Scan for the cell matching the given text and deliver its [X, Y] coordinate at center. 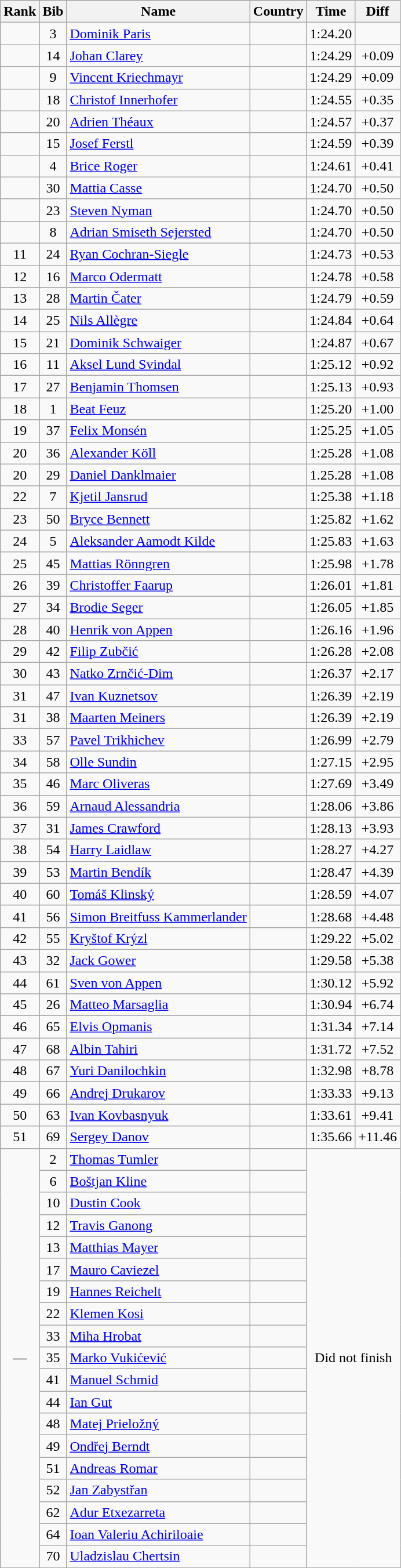
Rank [20, 12]
1:33.61 [331, 1115]
Sergey Danov [158, 1137]
4 [53, 166]
+1.85 [378, 607]
Adrien Théaux [158, 122]
1:28.06 [331, 806]
Albin Tahiri [158, 1049]
Natko Zrnčić-Dim [158, 674]
+3.93 [378, 828]
Ivan Kuznetsov [158, 696]
6 [53, 1181]
Diff [378, 12]
Adur Etxezarreta [158, 1512]
55 [53, 938]
21 [53, 343]
+0.41 [378, 166]
Beat Feuz [158, 409]
63 [53, 1115]
1:31.72 [331, 1049]
+1.96 [378, 629]
+0.35 [378, 100]
Country [278, 12]
1:24.79 [331, 299]
Mauro Caviezel [158, 1269]
1:28.47 [331, 872]
7 [53, 497]
59 [53, 806]
+0.53 [378, 254]
1:29.58 [331, 960]
Harry Laidlaw [158, 850]
+5.38 [378, 960]
+0.92 [378, 365]
Matej Prieložný [158, 1424]
Name [158, 12]
Adrian Smiseth Sejersted [158, 232]
1:25.20 [331, 409]
1:24.87 [331, 343]
Jack Gower [158, 960]
Marc Oliveras [158, 784]
Benjamin Thomsen [158, 387]
+0.58 [378, 277]
+0.39 [378, 144]
+3.49 [378, 784]
1:26.37 [331, 674]
1:25.28 [331, 453]
Steven Nyman [158, 210]
Andreas Romar [158, 1468]
+0.37 [378, 122]
+0.67 [378, 343]
1:30.94 [331, 1005]
+1.78 [378, 563]
Jan Zabystřan [158, 1490]
Dominik Paris [158, 34]
+1.00 [378, 409]
Martin Bendík [158, 872]
70 [53, 1556]
Ondřej Berndt [158, 1446]
+4.39 [378, 872]
+6.74 [378, 1005]
Mattia Casse [158, 188]
Dominik Schwaiger [158, 343]
Henrik von Appen [158, 629]
Ian Gut [158, 1402]
+1.81 [378, 585]
+1.63 [378, 541]
+5.92 [378, 983]
Matthias Mayer [158, 1247]
Filip Zubčić [158, 652]
1:24.57 [331, 122]
1:28.13 [331, 828]
+7.14 [378, 1027]
+4.48 [378, 916]
56 [53, 916]
53 [53, 872]
1:24.73 [331, 254]
1:24.84 [331, 321]
— [20, 1358]
Sven von Appen [158, 983]
1:25.25 [331, 431]
+3.86 [378, 806]
65 [53, 1027]
1:24.61 [331, 166]
Alexander Köll [158, 453]
Uladzislau Chertsin [158, 1556]
1:25.83 [331, 541]
Josef Ferstl [158, 144]
1:26.16 [331, 629]
1:25.13 [331, 387]
Ryan Cochran-Siegle [158, 254]
Ioan Valeriu Achiriloaie [158, 1534]
57 [53, 740]
+5.02 [378, 938]
1 [53, 409]
1:35.66 [331, 1137]
+8.78 [378, 1071]
1:30.12 [331, 983]
Bib [53, 12]
Christoffer Faarup [158, 585]
1:29.22 [331, 938]
Yuri Danilochkin [158, 1071]
1:28.68 [331, 916]
Pavel Trikhichev [158, 740]
Kryštof Krýzl [158, 938]
1:24.55 [331, 100]
1:33.33 [331, 1093]
3 [53, 34]
+1.18 [378, 497]
Brodie Seger [158, 607]
Nils Allègre [158, 321]
54 [53, 850]
Mattias Rönngren [158, 563]
Time [331, 12]
5 [53, 541]
1:31.34 [331, 1027]
Johan Clarey [158, 56]
60 [53, 894]
Christof Innerhofer [158, 100]
Marko Vukićević [158, 1358]
Olle Sundin [158, 762]
32 [53, 960]
+0.64 [378, 321]
Daniel Danklmaier [158, 475]
Manuel Schmid [158, 1380]
1:25.82 [331, 519]
10 [53, 1203]
Aksel Lund Svindal [158, 365]
1:24.59 [331, 144]
1:26.01 [331, 585]
James Crawford [158, 828]
+2.95 [378, 762]
Elvis Opmanis [158, 1027]
67 [53, 1071]
1:26.28 [331, 652]
+2.79 [378, 740]
Arnaud Alessandria [158, 806]
+9.13 [378, 1093]
68 [53, 1049]
Martin Čater [158, 299]
+9.41 [378, 1115]
+4.07 [378, 894]
1:28.27 [331, 850]
+7.52 [378, 1049]
1:32.98 [331, 1071]
+0.93 [378, 387]
1.25.28 [331, 475]
2 [53, 1159]
66 [53, 1093]
1:25.98 [331, 563]
Hannes Reichelt [158, 1291]
Felix Monsén [158, 431]
Bryce Bennett [158, 519]
64 [53, 1534]
Andrej Drukarov [158, 1093]
1:27.15 [331, 762]
Travis Ganong [158, 1225]
61 [53, 983]
Vincent Kriechmayr [158, 78]
Klemen Kosi [158, 1313]
Ivan Kovbasnyuk [158, 1115]
1:24.78 [331, 277]
1:28.59 [331, 894]
Miha Hrobat [158, 1335]
Boštjan Kline [158, 1181]
69 [53, 1137]
1:25.12 [331, 365]
Brice Roger [158, 166]
9 [53, 78]
8 [53, 232]
Matteo Marsaglia [158, 1005]
+0.59 [378, 299]
+11.46 [378, 1137]
Aleksander Aamodt Kilde [158, 541]
1:27.69 [331, 784]
62 [53, 1512]
1:26.99 [331, 740]
1:26.05 [331, 607]
+2.17 [378, 674]
Thomas Tumler [158, 1159]
58 [53, 762]
Dustin Cook [158, 1203]
52 [53, 1490]
Simon Breitfuss Kammerlander [158, 916]
Tomáš Klinský [158, 894]
Marco Odermatt [158, 277]
Kjetil Jansrud [158, 497]
+1.05 [378, 431]
1:25.38 [331, 497]
1:24.20 [331, 34]
Maarten Meiners [158, 718]
+4.27 [378, 850]
+1.62 [378, 519]
+2.08 [378, 652]
Did not finish [353, 1358]
